Provide the (x, y) coordinate of the cell's center where the given text is located.  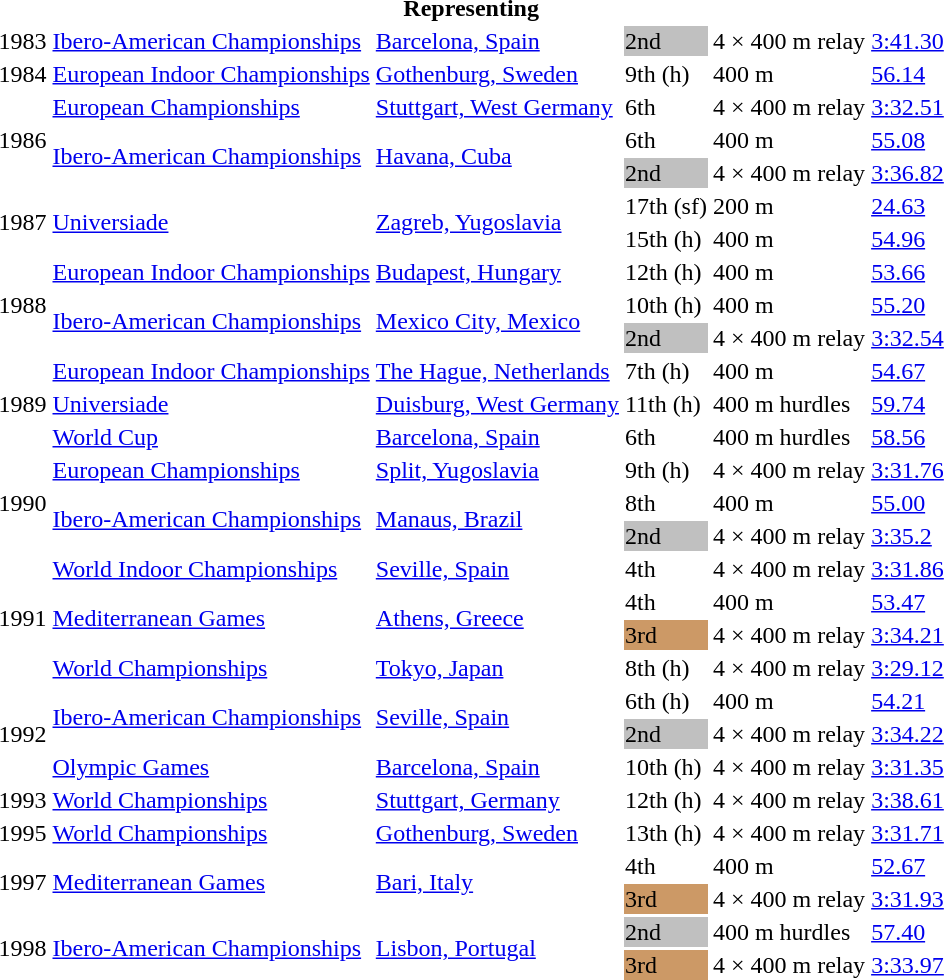
7th (h) (666, 371)
Duisburg, West Germany (497, 404)
6th (h) (666, 701)
200 m (788, 206)
Athens, Greece (497, 618)
Bari, Italy (497, 882)
The Hague, Netherlands (497, 371)
Split, Yugoslavia (497, 470)
World Cup (211, 437)
Olympic Games (211, 767)
8th (666, 503)
Mexico City, Mexico (497, 322)
13th (h) (666, 833)
11th (h) (666, 404)
Budapest, Hungary (497, 272)
15th (h) (666, 239)
Zagreb, Yugoslavia (497, 222)
World Indoor Championships (211, 569)
Tokyo, Japan (497, 668)
8th (h) (666, 668)
17th (sf) (666, 206)
Lisbon, Portugal (497, 948)
Stuttgart, West Germany (497, 107)
Manaus, Brazil (497, 520)
Stuttgart, Germany (497, 800)
Havana, Cuba (497, 156)
